Search for the cell housing the specified text and yield its [X, Y] center coordinate. 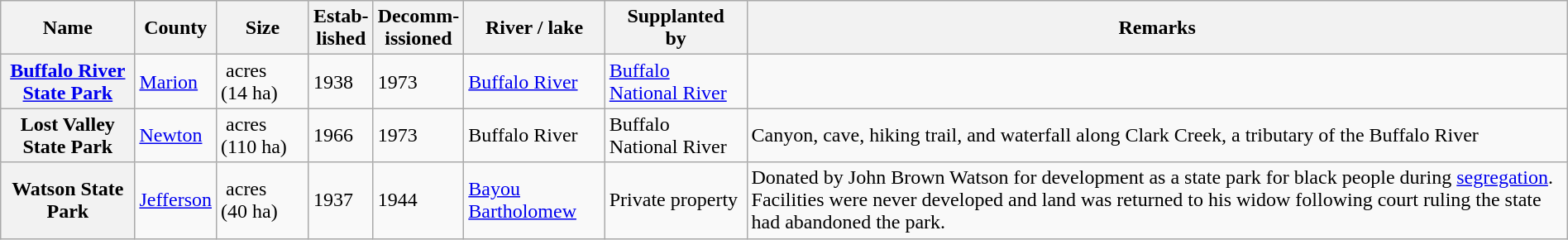
Private property [676, 200]
1937 [341, 200]
River / lake [534, 28]
Lost Valley State Park [68, 136]
County [175, 28]
Supplantedby [676, 28]
Remarks [1157, 28]
acres (40 ha) [263, 200]
Bayou Bartholomew [534, 200]
Newton [175, 136]
1966 [341, 136]
1944 [418, 200]
Watson State Park [68, 200]
acres (110 ha) [263, 136]
Decomm-issioned [418, 28]
Marion [175, 81]
Size [263, 28]
Estab-lished [341, 28]
Name [68, 28]
Jefferson [175, 200]
1938 [341, 81]
Canyon, cave, hiking trail, and waterfall along Clark Creek, a tributary of the Buffalo River [1157, 136]
Buffalo River State Park [68, 81]
acres (14 ha) [263, 81]
